Return the [X, Y] coordinate for the center point of the cell that contains the specified text.  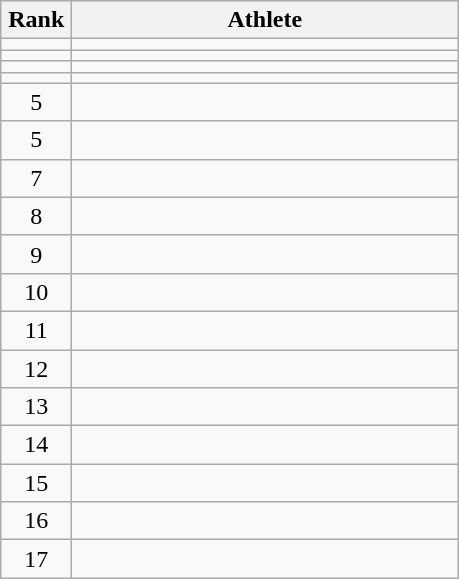
11 [36, 330]
Athlete [265, 20]
Rank [36, 20]
13 [36, 407]
17 [36, 559]
10 [36, 292]
14 [36, 445]
9 [36, 254]
12 [36, 369]
7 [36, 178]
15 [36, 483]
16 [36, 521]
8 [36, 216]
